Identify which cell holds the provided text, then report its [x, y] central coordinate. 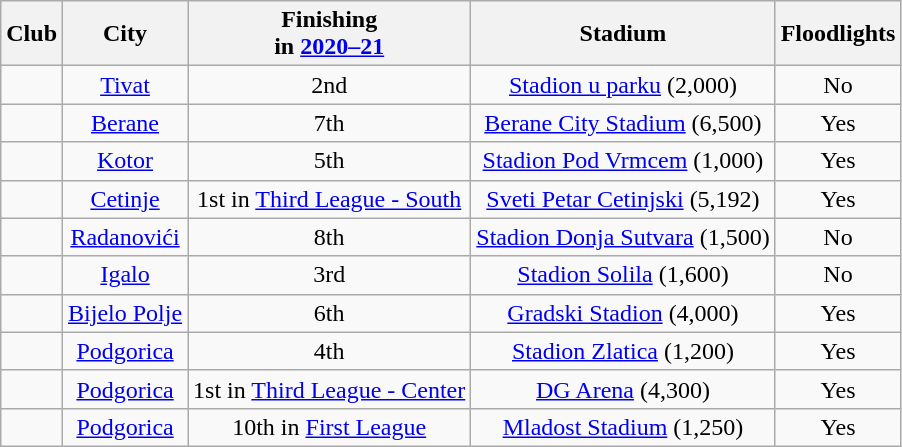
Mladost Stadium (1,250) [623, 427]
1st in Third League - Center [330, 389]
DG Arena (4,300) [623, 389]
Radanovići [126, 237]
Floodlights [838, 34]
Stadion Donja Sutvara (1,500) [623, 237]
Igalo [126, 275]
Bijelo Polje [126, 313]
8th [330, 237]
Finishing in 2020–21 [330, 34]
Stadion Solila (1,600) [623, 275]
7th [330, 123]
Stadion Pod Vrmcem (1,000) [623, 161]
10th in First League [330, 427]
Berane City Stadium (6,500) [623, 123]
Stadion Zlatica (1,200) [623, 351]
Club [32, 34]
Kotor [126, 161]
Stadium [623, 34]
5th [330, 161]
Tivat [126, 85]
Stadion u parku (2,000) [623, 85]
Sveti Petar Cetinjski (5,192) [623, 199]
3rd [330, 275]
2nd [330, 85]
1st in Third League - South [330, 199]
6th [330, 313]
Berane [126, 123]
Cetinje [126, 199]
Gradski Stadion (4,000) [623, 313]
4th [330, 351]
City [126, 34]
